For the text-containing cell, return its midpoint in (X, Y) coordinate format. 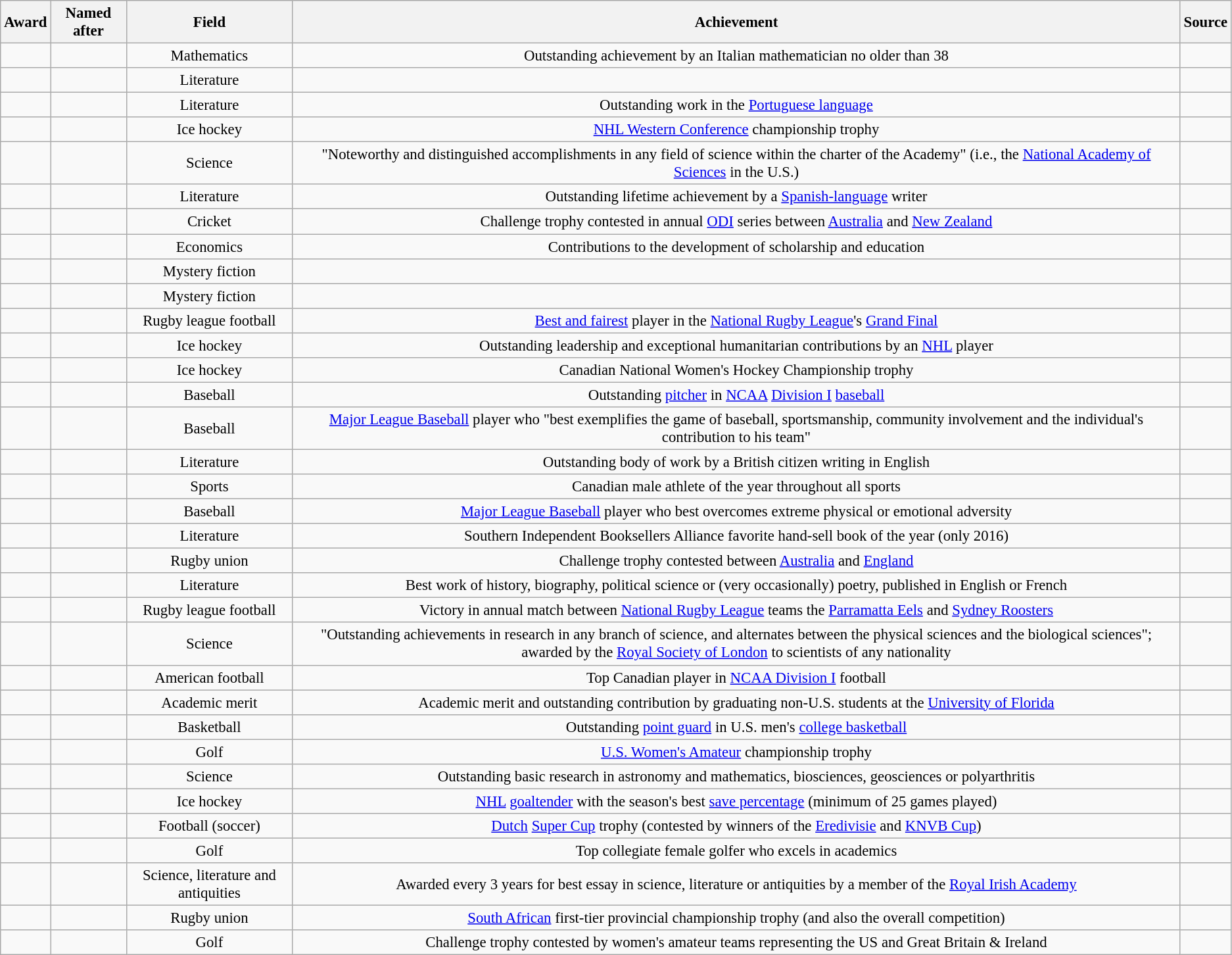
Awarded every 3 years for best essay in science, literature or antiquities by a member of the Royal Irish Academy (736, 884)
NHL Western Conference championship trophy (736, 130)
Top collegiate female golfer who excels in academics (736, 850)
American football (209, 677)
Outstanding point guard in U.S. men's college basketball (736, 727)
Outstanding lifetime achievement by a Spanish-language writer (736, 197)
Dutch Super Cup trophy (contested by winners of the Eredivisie and KNVB Cup) (736, 826)
U.S. Women's Amateur championship trophy (736, 752)
Football (soccer) (209, 826)
Outstanding pitcher in NCAA Division I baseball (736, 395)
Achievement (736, 22)
Outstanding leadership and exceptional humanitarian contributions by an NHL player (736, 345)
Named after (88, 22)
South African first-tier provincial championship trophy (and also the overall competition) (736, 918)
Field (209, 22)
Best work of history, biography, political science or (very occasionally) poetry, published in English or French (736, 585)
Award (26, 22)
Challenge trophy contested by women's amateur teams representing the US and Great Britain & Ireland (736, 943)
Top Canadian player in NCAA Division I football (736, 677)
Canadian National Women's Hockey Championship trophy (736, 370)
Victory in annual match between National Rugby League teams the Parramatta Eels and Sydney Roosters (736, 610)
Challenge trophy contested between Australia and England (736, 561)
Basketball (209, 727)
Mathematics (209, 56)
Sports (209, 487)
Challenge trophy contested in annual ODI series between Australia and New Zealand (736, 222)
Outstanding work in the Portuguese language (736, 105)
Outstanding achievement by an Italian mathematician no older than 38 (736, 56)
Contributions to the development of scholarship and education (736, 247)
Academic merit and outstanding contribution by graduating non-U.S. students at the University of Florida (736, 702)
Best and fairest player in the National Rugby League's Grand Final (736, 320)
Economics (209, 247)
Outstanding body of work by a British citizen writing in English (736, 462)
Southern Independent Booksellers Alliance favorite hand-sell book of the year (only 2016) (736, 536)
Science, literature and antiquities (209, 884)
Academic merit (209, 702)
Cricket (209, 222)
Major League Baseball player who best overcomes extreme physical or emotional adversity (736, 512)
Source (1206, 22)
Outstanding basic research in astronomy and mathematics, biosciences, geosciences or polyarthritis (736, 777)
Canadian male athlete of the year throughout all sports (736, 487)
NHL goaltender with the season's best save percentage (minimum of 25 games played) (736, 801)
